Search for the cell housing the specified text and yield its (X, Y) center coordinate. 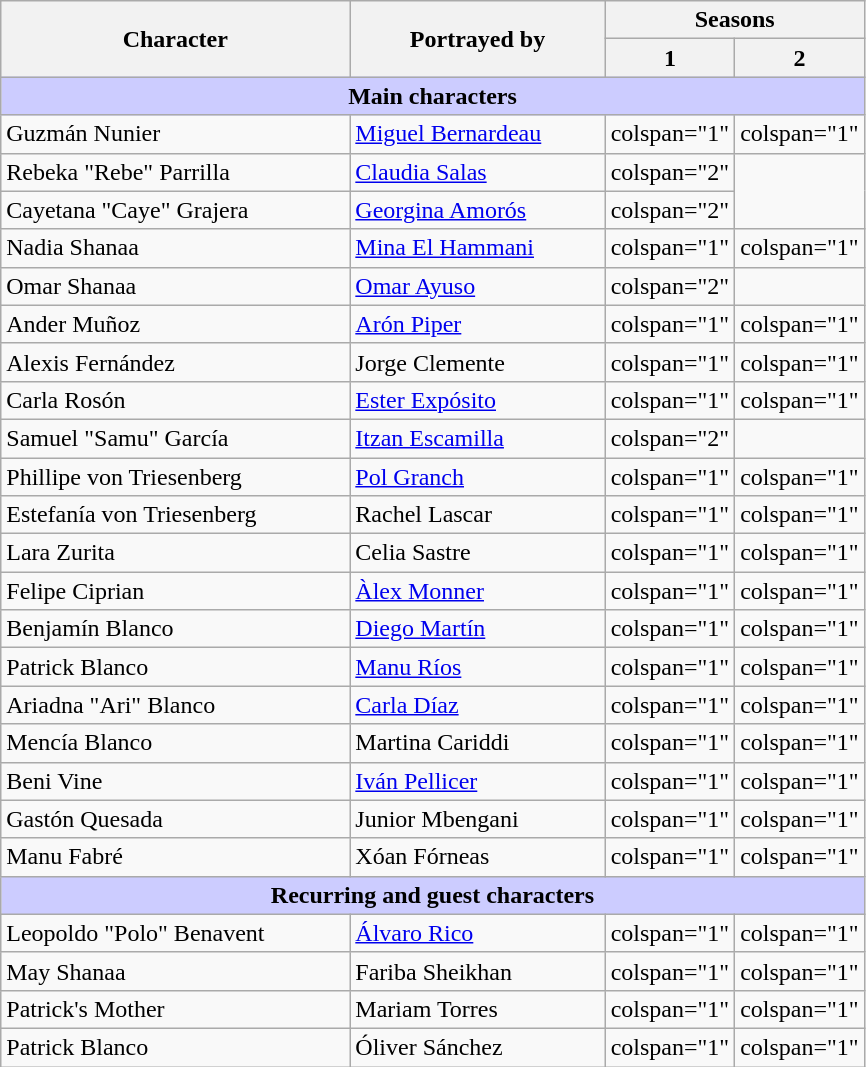
Phillipe von Triesenberg (176, 477)
Rachel Lascar (478, 515)
Omar Ayuso (478, 286)
Georgina Amorós (478, 210)
Junior Mbengani (478, 819)
Diego Martín (478, 629)
Cayetana "Caye" Grajera (176, 210)
Carla Rosón (176, 400)
Pol Granch (478, 477)
Leopoldo "Polo" Benavent (176, 933)
Seasons (734, 20)
Recurring and guest characters (432, 895)
Óliver Sánchez (478, 1047)
Celia Sastre (478, 553)
Character (176, 39)
Manu Ríos (478, 667)
Itzan Escamilla (478, 438)
Felipe Ciprian (176, 591)
2 (800, 58)
Estefanía von Triesenberg (176, 515)
Lara Zurita (176, 553)
Nadia Shanaa (176, 248)
Alexis Fernández (176, 362)
Mina El Hammani (478, 248)
1 (670, 58)
Claudia Salas (478, 172)
Miguel Bernardeau (478, 134)
Arón Piper (478, 324)
Benjamín Blanco (176, 629)
Martina Cariddi (478, 743)
Fariba Sheikhan (478, 971)
Portrayed by (478, 39)
Omar Shanaa (176, 286)
Álvaro Rico (478, 933)
Àlex Monner (478, 591)
May Shanaa (176, 971)
Mariam Torres (478, 1009)
Ariadna "Ari" Blanco (176, 705)
Jorge Clemente (478, 362)
Samuel "Samu" García (176, 438)
Manu Fabré (176, 857)
Carla Díaz (478, 705)
Guzmán Nunier (176, 134)
Rebeka "Rebe" Parrilla (176, 172)
Beni Vine (176, 781)
Mencía Blanco (176, 743)
Gastón Quesada (176, 819)
Patrick's Mother (176, 1009)
Iván Pellicer (478, 781)
Ester Expósito (478, 400)
Main characters (432, 96)
Ander Muñoz (176, 324)
Xóan Fórneas (478, 857)
